Detect which cell encompasses the target text, then output its [X, Y] center coordinate. 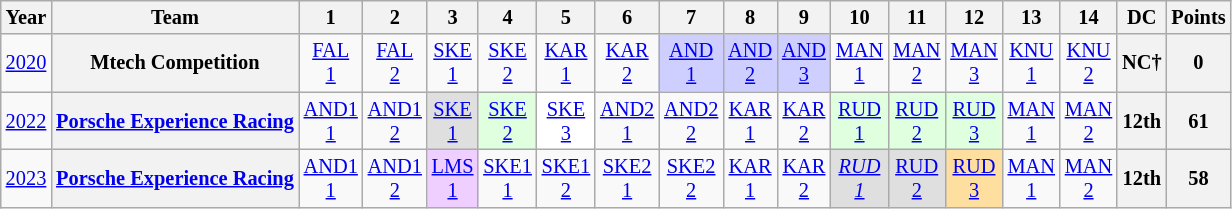
58 [1198, 178]
9 [804, 17]
FAL1 [331, 63]
SKE12 [566, 178]
4 [507, 17]
Points [1198, 17]
1 [331, 17]
61 [1198, 121]
Year [26, 17]
SKE22 [691, 178]
11 [916, 17]
SKE11 [507, 178]
AND1 [691, 63]
Team [175, 17]
AND22 [691, 121]
AND2 [750, 63]
2 [395, 17]
14 [1088, 17]
10 [860, 17]
AND21 [627, 121]
SKE21 [627, 178]
5 [566, 17]
MAN3 [974, 63]
LMS1 [453, 178]
Mtech Competition [175, 63]
8 [750, 17]
FAL2 [395, 63]
0 [1198, 63]
AND3 [804, 63]
6 [627, 17]
2022 [26, 121]
3 [453, 17]
7 [691, 17]
2020 [26, 63]
SKE3 [566, 121]
2023 [26, 178]
12 [974, 17]
NC† [1142, 63]
KNU1 [1032, 63]
KNU2 [1088, 63]
DC [1142, 17]
13 [1032, 17]
